From the cell containing the given text, extract its center point as (X, Y) coordinate. 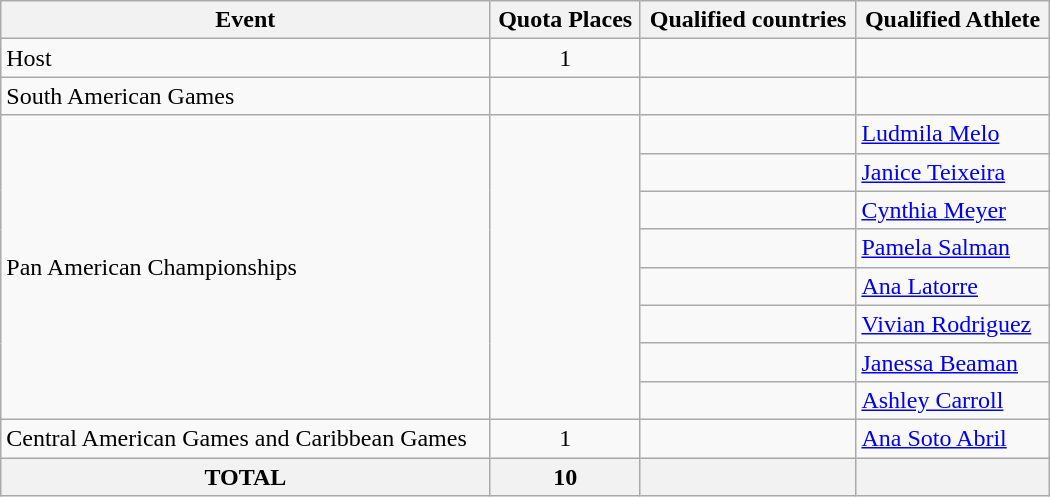
10 (565, 477)
Janessa Beaman (952, 362)
Qualified Athlete (952, 20)
Pamela Salman (952, 248)
TOTAL (246, 477)
Central American Games and Caribbean Games (246, 438)
Qualified countries (748, 20)
Pan American Championships (246, 267)
Janice Teixeira (952, 172)
Event (246, 20)
South American Games (246, 96)
Ashley Carroll (952, 400)
Host (246, 58)
Ana Soto Abril (952, 438)
Cynthia Meyer (952, 210)
Ludmila Melo (952, 134)
Quota Places (565, 20)
Vivian Rodriguez (952, 324)
Ana Latorre (952, 286)
